Provide the [X, Y] coordinate of the cell's center where the given text is located.  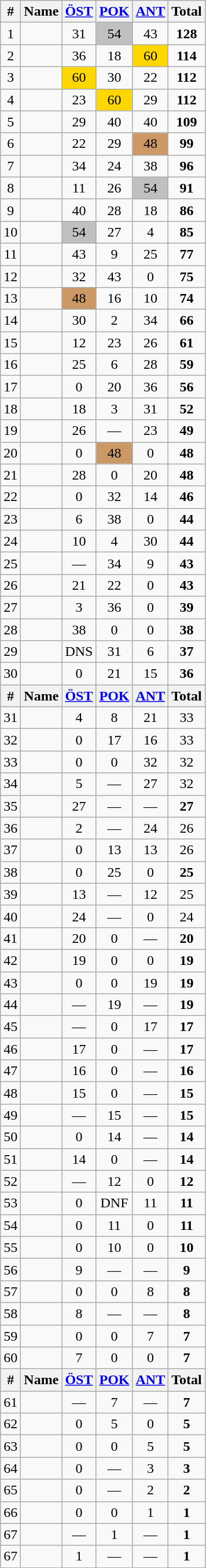
58 [10, 1313]
42 [10, 960]
63 [10, 1446]
57 [10, 1291]
91 [187, 188]
53 [10, 1203]
62 [10, 1424]
DNF [115, 1203]
85 [187, 232]
DNS [79, 652]
55 [10, 1247]
45 [10, 1027]
99 [187, 144]
41 [10, 938]
51 [10, 1159]
77 [187, 254]
86 [187, 210]
74 [187, 299]
50 [10, 1137]
64 [10, 1468]
65 [10, 1490]
96 [187, 166]
75 [187, 277]
47 [10, 1071]
128 [187, 34]
35 [10, 806]
109 [187, 122]
114 [187, 56]
